Extract the (X, Y) coordinate from the center of the cell holding the provided text.  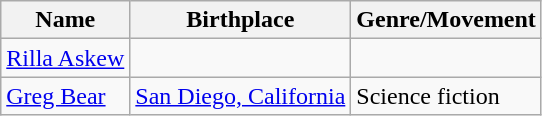
Rilla Askew (66, 58)
Genre/Movement (446, 20)
Birthplace (240, 20)
San Diego, California (240, 96)
Greg Bear (66, 96)
Science fiction (446, 96)
Name (66, 20)
